Return (x, y) of the center of cell containing provided text 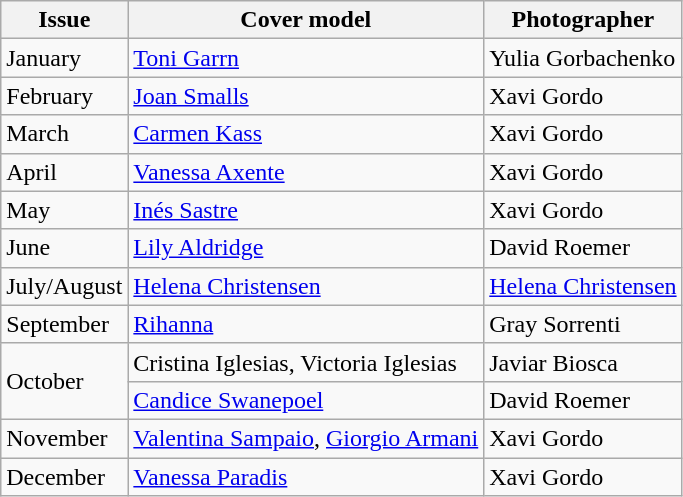
Cristina Iglesias, Victoria Iglesias (306, 362)
Photographer (583, 20)
December (64, 477)
September (64, 324)
Gray Sorrenti (583, 324)
Vanessa Paradis (306, 477)
Rihanna (306, 324)
January (64, 58)
March (64, 134)
Carmen Kass (306, 134)
Lily Aldridge (306, 248)
May (64, 210)
October (64, 381)
Cover model (306, 20)
April (64, 172)
November (64, 438)
Javiar Biosca (583, 362)
Issue (64, 20)
Valentina Sampaio, Giorgio Armani (306, 438)
Toni Garrn (306, 58)
Yulia Gorbachenko (583, 58)
June (64, 248)
February (64, 96)
Inés Sastre (306, 210)
Vanessa Axente (306, 172)
Candice Swanepoel (306, 400)
Joan Smalls (306, 96)
July/August (64, 286)
